Provide the (X, Y) coordinate of the cell's center where the given text is located.  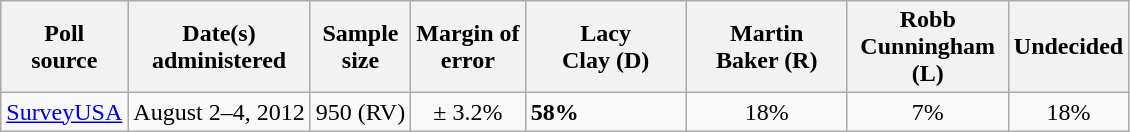
RobbCunningham (L) (928, 47)
Samplesize (360, 47)
Undecided (1068, 47)
7% (928, 112)
MartinBaker (R) (766, 47)
Date(s)administered (219, 47)
Pollsource (64, 47)
LacyClay (D) (606, 47)
950 (RV) (360, 112)
58% (606, 112)
Margin oferror (468, 47)
SurveyUSA (64, 112)
August 2–4, 2012 (219, 112)
± 3.2% (468, 112)
